Pinpoint the cell where the given text exists, returning its [X, Y] midpoint coordinate. 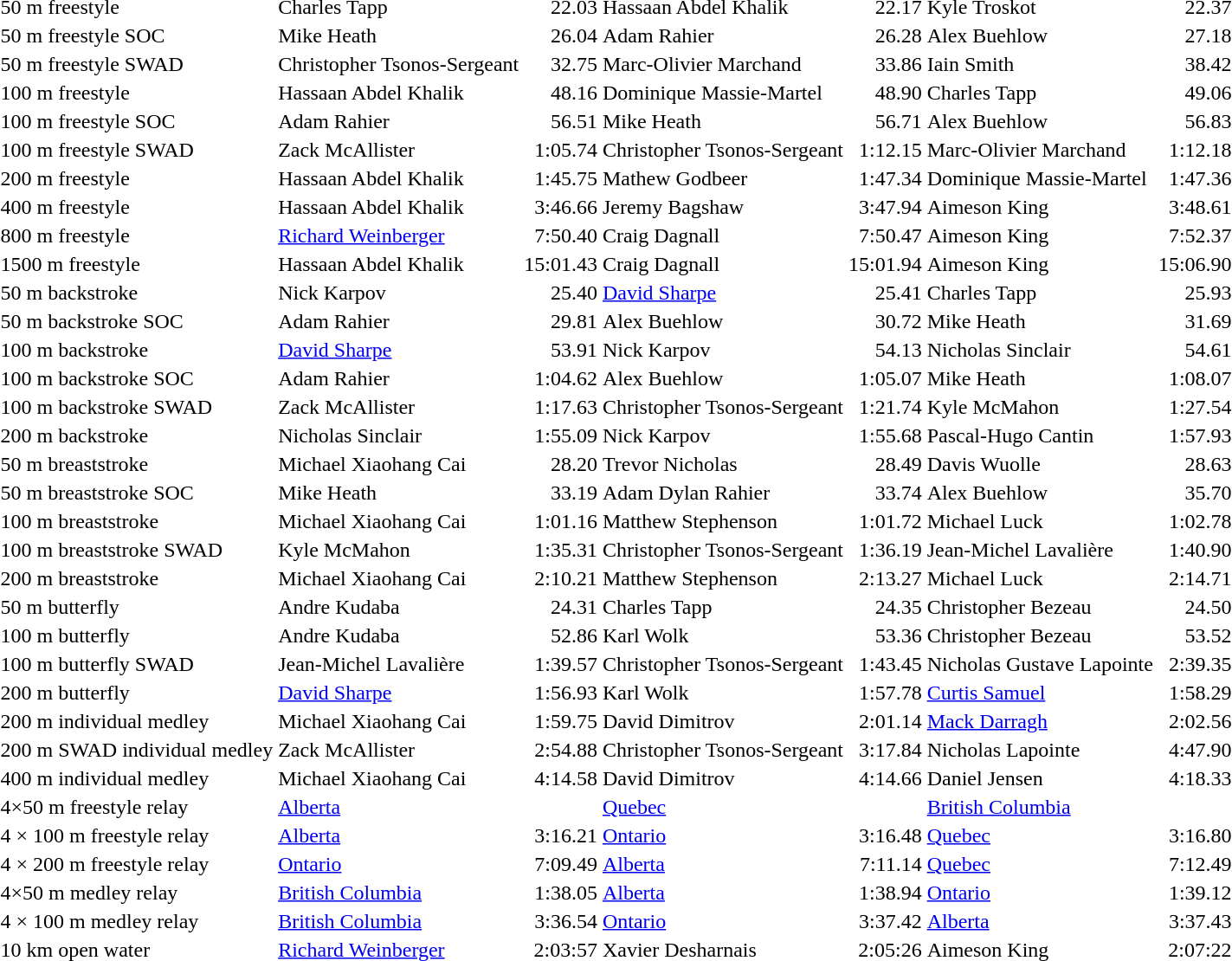
Iain Smith [1040, 64]
4:14.66 [885, 778]
1:01.72 [885, 521]
Mathew Godbeer [722, 178]
7:11.14 [885, 864]
15:01.43 [561, 264]
56.51 [561, 121]
1:05.74 [561, 150]
1:17.63 [561, 407]
33.74 [885, 493]
Nicholas Gustave Lapointe [1040, 664]
3:47.94 [885, 207]
1:35.31 [561, 550]
Pascal-Hugo Cantin [1040, 435]
29.81 [561, 321]
52.86 [561, 635]
32.75 [561, 64]
Trevor Nicholas [722, 464]
Curtis Samuel [1040, 693]
1:38.05 [561, 893]
3:16.48 [885, 835]
Jeremy Bagshaw [722, 207]
7:50.47 [885, 235]
48.90 [885, 93]
1:04.62 [561, 378]
24.35 [885, 607]
48.16 [561, 93]
Davis Wuolle [1040, 464]
33.19 [561, 493]
56.71 [885, 121]
3:16.21 [561, 835]
1:12.15 [885, 150]
2:13.27 [885, 578]
1:57.78 [885, 693]
54.13 [885, 350]
1:55.68 [885, 435]
1:59.75 [561, 721]
1:43.45 [885, 664]
1:45.75 [561, 178]
33.86 [885, 64]
30.72 [885, 321]
3:46.66 [561, 207]
1:38.94 [885, 893]
4:14.58 [561, 778]
Richard Weinberger [398, 235]
53.36 [885, 635]
1:39.57 [561, 664]
53.91 [561, 350]
1:55.09 [561, 435]
1:36.19 [885, 550]
Daniel Jensen [1040, 778]
1:21.74 [885, 407]
7:50.40 [561, 235]
25.41 [885, 293]
2:01.14 [885, 721]
7:09.49 [561, 864]
1:01.16 [561, 521]
24.31 [561, 607]
28.49 [885, 464]
1:47.34 [885, 178]
15:01.94 [885, 264]
28.20 [561, 464]
3:37.42 [885, 921]
3:17.84 [885, 750]
Nicholas Lapointe [1040, 750]
Adam Dylan Rahier [722, 493]
25.40 [561, 293]
Mack Darragh [1040, 721]
2:10.21 [561, 578]
3:36.54 [561, 921]
1:05.07 [885, 378]
26.28 [885, 35]
1:56.93 [561, 693]
26.04 [561, 35]
2:54.88 [561, 750]
